Find where the given text appears and provide that cell's center as [x, y] coordinate. 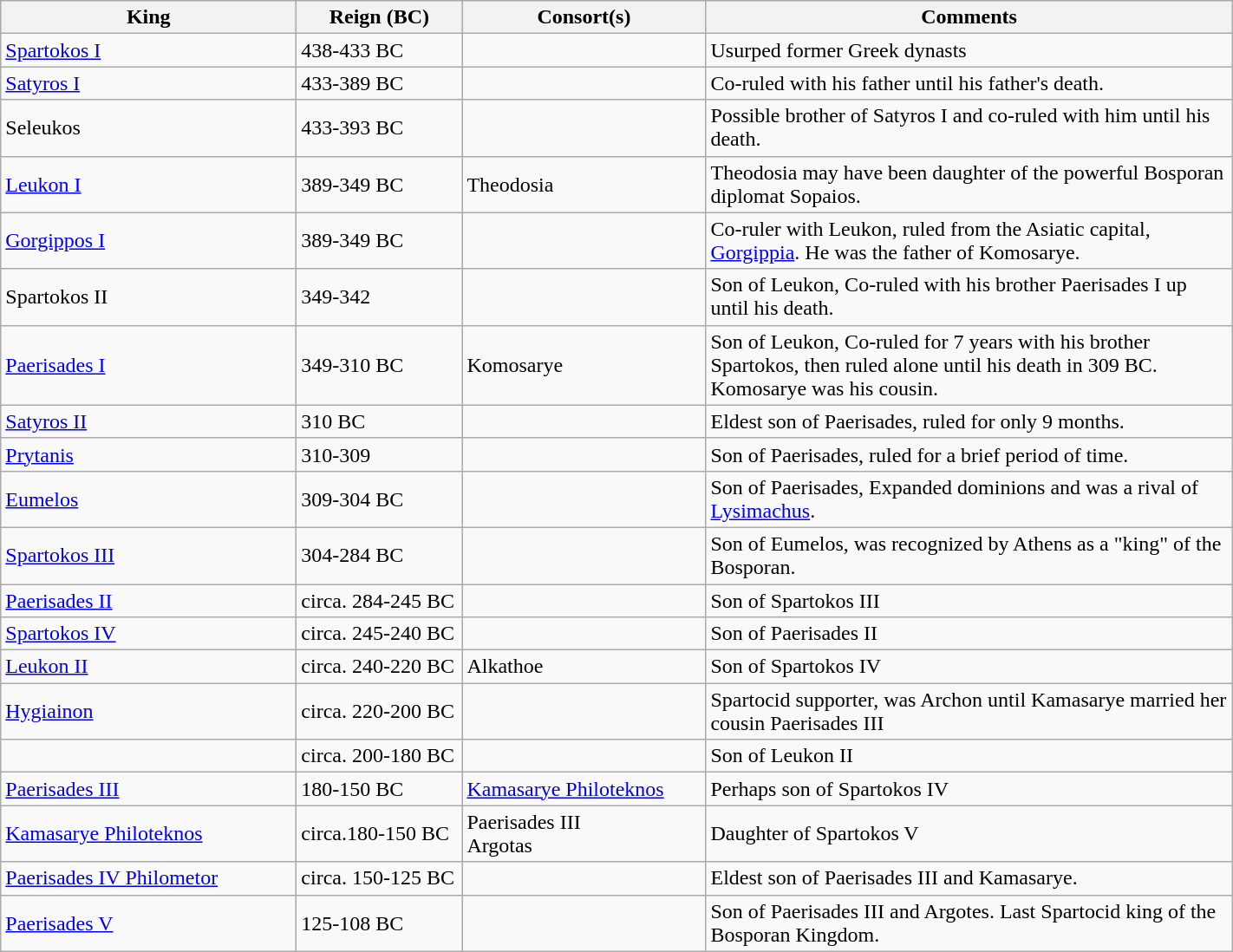
Eumelos [149, 499]
Perhaps son of Spartokos IV [969, 789]
Paerisades IV Philometor [149, 878]
Paerisades IIIArgotas [584, 834]
circa. 150-125 BC [380, 878]
circa. 284-245 BC [380, 601]
Co-ruled with his father until his father's death. [969, 83]
circa. 240-220 BC [380, 667]
Daughter of Spartokos V [969, 834]
Son of Eumelos, was recognized by Athens as a "king" of the Bosporan. [969, 555]
Spartokos IV [149, 634]
circa. 200-180 BC [380, 756]
Theodosia may have been daughter of the powerful Bosporan diplomat Sopaios. [969, 184]
310 BC [380, 421]
Paerisades III [149, 789]
circa. 220-200 BC [380, 711]
Usurped former Greek dynasts [969, 50]
Paerisades V [149, 923]
Spartokos III [149, 555]
438-433 BC [380, 50]
circa. 245-240 BC [380, 634]
Satyros I [149, 83]
Spartokos I [149, 50]
Son of Paerisades III and Argotes. Last Spartocid king of the Bosporan Kingdom. [969, 923]
433-393 BC [380, 128]
Eldest son of Paerisades III and Kamasarye. [969, 878]
Possible brother of Satyros I and co-ruled with him until his death. [969, 128]
circa.180-150 BC [380, 834]
Theodosia [584, 184]
Leukon I [149, 184]
310-309 [380, 454]
Seleukos [149, 128]
Consort(s) [584, 17]
Hygiainon [149, 711]
Son of Spartokos IV [969, 667]
Co-ruler with Leukon, ruled from the Asiatic capital, Gorgippia. He was the father of Komosarye. [969, 241]
Son of Leukon II [969, 756]
Gorgippos I [149, 241]
Prytanis [149, 454]
Son of Paerisades, ruled for a brief period of time. [969, 454]
Leukon II [149, 667]
Komosarye [584, 365]
Spartocid supporter, was Archon until Kamasarye married her cousin Paerisades III [969, 711]
349-342 [380, 297]
Comments [969, 17]
King [149, 17]
180-150 BC [380, 789]
Eldest son of Paerisades, ruled for only 9 months. [969, 421]
Son of Spartokos III [969, 601]
304-284 BC [380, 555]
Son of Leukon, Co-ruled with his brother Paerisades I up until his death. [969, 297]
Spartokos II [149, 297]
125-108 BC [380, 923]
Alkathoe [584, 667]
Reign (BC) [380, 17]
349-310 BC [380, 365]
309-304 BC [380, 499]
Paerisades I [149, 365]
Son of Leukon, Co-ruled for 7 years with his brother Spartokos, then ruled alone until his death in 309 BC. Komosarye was his cousin. [969, 365]
Son of Paerisades II [969, 634]
Son of Paerisades, Expanded dominions and was a rival of Lysimachus. [969, 499]
Satyros II [149, 421]
Paerisades II [149, 601]
433-389 BC [380, 83]
